Identify which cell holds the provided text, then report its (x, y) central coordinate. 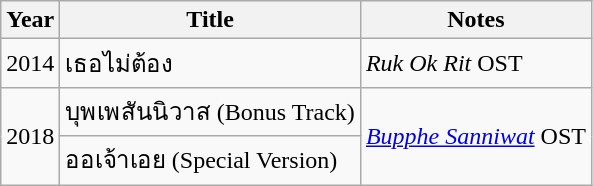
2014 (30, 64)
Year (30, 20)
บุพเพสันนิวาส (Bonus Track) (210, 112)
เธอไม่ต้อง (210, 64)
Ruk Ok Rit OST (476, 64)
Bupphe Sanniwat OST (476, 136)
ออเจ้าเอย (Special Version) (210, 160)
Title (210, 20)
Notes (476, 20)
2018 (30, 136)
